Pinpoint the cell where the given text exists, returning its [X, Y] midpoint coordinate. 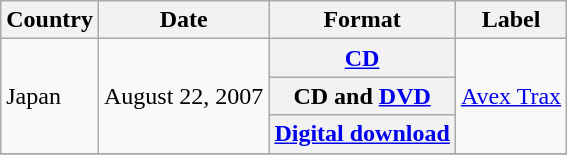
August 22, 2007 [183, 96]
Date [183, 20]
Japan [50, 96]
Digital download [362, 134]
CD [362, 58]
Country [50, 20]
Label [510, 20]
Avex Trax [510, 96]
Format [362, 20]
CD and DVD [362, 96]
